Determine the (X, Y) coordinate at the center of the cell enclosing the given text.  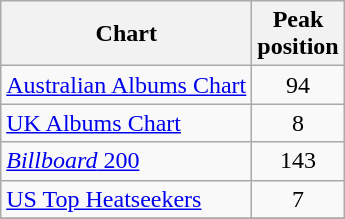
Australian Albums Chart (126, 85)
UK Albums Chart (126, 123)
US Top Heatseekers (126, 199)
7 (298, 199)
143 (298, 161)
8 (298, 123)
94 (298, 85)
Chart (126, 34)
Peakposition (298, 34)
Billboard 200 (126, 161)
